For the text-containing cell, return its midpoint in (X, Y) coordinate format. 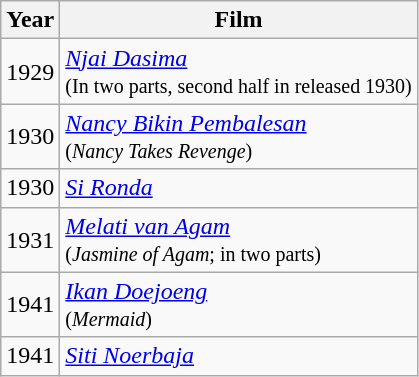
Film (238, 20)
Siti Noerbaja (238, 356)
Nancy Bikin Pembalesan(Nancy Takes Revenge) (238, 136)
Melati van Agam(Jasmine of Agam; in two parts) (238, 240)
Si Ronda (238, 188)
Ikan Doejoeng(Mermaid) (238, 304)
Year (30, 20)
1931 (30, 240)
1929 (30, 72)
Njai Dasima(In two parts, second half in released 1930) (238, 72)
